Return (X, Y) of the center of cell containing provided text 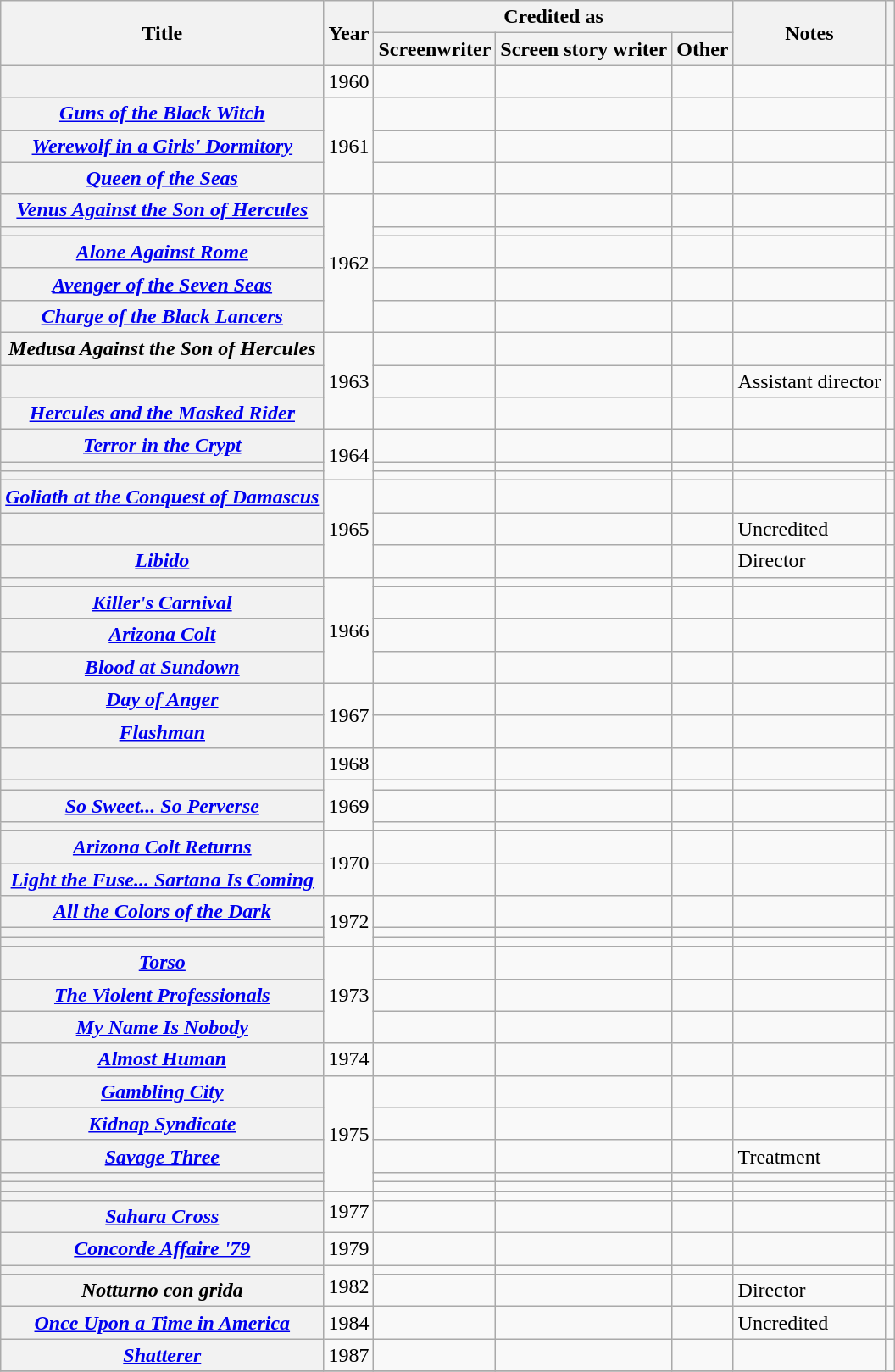
Assistant director (809, 380)
Terror in the Crypt (163, 446)
Goliath at the Conquest of Damascus (163, 497)
All the Colors of the Dark (163, 912)
Other (703, 49)
Medusa Against the Son of Hercules (163, 348)
1972 (349, 921)
1961 (349, 146)
Day of Anger (163, 699)
Guns of the Black Witch (163, 114)
1968 (349, 764)
Torso (163, 963)
Shatterer (163, 1355)
1960 (349, 81)
My Name Is Nobody (163, 1027)
1974 (349, 1059)
Almost Human (163, 1059)
Kidnap Syndicate (163, 1124)
Flashman (163, 731)
Sahara Cross (163, 1217)
Title (163, 33)
Venus Against the Son of Hercules (163, 210)
Arizona Colt (163, 635)
1987 (349, 1355)
Savage Three (163, 1156)
Charge of the Black Lancers (163, 316)
Concorde Affaire '79 (163, 1249)
Queen of the Seas (163, 178)
1984 (349, 1323)
1963 (349, 380)
Killer's Carnival (163, 603)
Treatment (809, 1156)
Hercules and the Masked Rider (163, 414)
Werewolf in a Girls' Dormitory (163, 146)
1977 (349, 1212)
Notes (809, 33)
Once Upon a Time in America (163, 1323)
Alone Against Rome (163, 252)
1964 (349, 455)
Screenwriter (435, 49)
Notturno con grida (163, 1291)
1965 (349, 529)
Gambling City (163, 1091)
1962 (349, 263)
Screen story writer (584, 49)
1975 (349, 1133)
Libido (163, 561)
Year (349, 33)
Blood at Sundown (163, 667)
1966 (349, 630)
The Violent Professionals (163, 995)
1969 (349, 805)
Light the Fuse... Sartana Is Coming (163, 880)
Arizona Colt Returns (163, 847)
Avenger of the Seven Seas (163, 284)
1970 (349, 864)
1979 (349, 1249)
1982 (349, 1286)
1967 (349, 715)
Credited as (553, 17)
So Sweet... So Perverse (163, 806)
1973 (349, 995)
